Locate the cell with the specified text and output its (x, y) center coordinate. 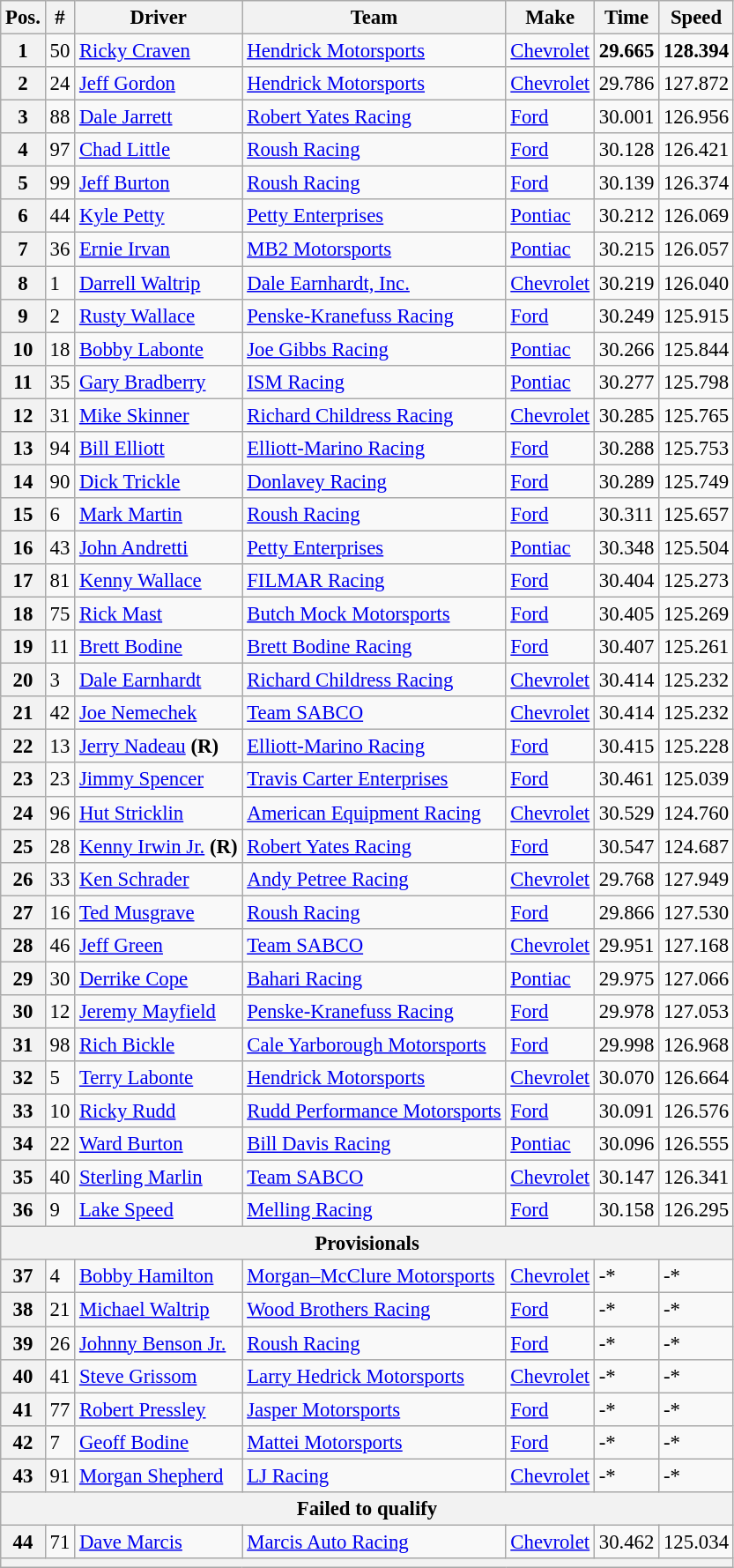
Bahari Racing (374, 978)
30.288 (626, 449)
Ernie Irvan (159, 249)
124.687 (696, 846)
Kenny Irwin Jr. (R) (159, 846)
125.039 (696, 780)
32 (23, 1078)
91 (60, 1475)
30.212 (626, 216)
Driver (159, 18)
Dave Marcis (159, 1542)
30.289 (626, 481)
Brett Bodine (159, 647)
29.786 (626, 84)
LJ Racing (374, 1475)
30.529 (626, 813)
Steve Grissom (159, 1376)
30.266 (626, 349)
Jerry Nadeau (R) (159, 747)
126.057 (696, 249)
15 (23, 515)
30.311 (626, 515)
Ricky Rudd (159, 1111)
37 (23, 1277)
Melling Racing (374, 1210)
29.665 (626, 51)
Morgan–McClure Motorsports (374, 1277)
71 (60, 1542)
34 (23, 1144)
FILMAR Racing (374, 581)
126.421 (696, 150)
Failed to qualify (367, 1509)
Bill Davis Racing (374, 1144)
Jeff Green (159, 946)
30.462 (626, 1542)
94 (60, 449)
96 (60, 813)
Donlavey Racing (374, 481)
30.405 (626, 614)
Mattei Motorsports (374, 1442)
77 (60, 1409)
MB2 Motorsports (374, 249)
30.461 (626, 780)
125.034 (696, 1542)
30.139 (626, 183)
Michael Waltrip (159, 1310)
Team (374, 18)
46 (60, 946)
126.664 (696, 1078)
30.415 (626, 747)
126.968 (696, 1044)
125.261 (696, 647)
Mark Martin (159, 515)
Gary Bradberry (159, 382)
127.872 (696, 84)
126.576 (696, 1111)
Ricky Craven (159, 51)
Mike Skinner (159, 415)
Geoff Bodine (159, 1442)
124.760 (696, 813)
126.040 (696, 283)
30.404 (626, 581)
Hut Stricklin (159, 813)
125.753 (696, 449)
30.158 (626, 1210)
Chad Little (159, 150)
29.998 (626, 1044)
126.555 (696, 1144)
Brett Bodine Racing (374, 647)
Robert Pressley (159, 1409)
19 (23, 647)
30.348 (626, 547)
30.219 (626, 283)
128.394 (696, 51)
98 (60, 1044)
Dale Earnhardt (159, 680)
Ward Burton (159, 1144)
75 (60, 614)
Jimmy Spencer (159, 780)
Dale Earnhardt, Inc. (374, 283)
97 (60, 150)
Johnny Benson Jr. (159, 1343)
Butch Mock Motorsports (374, 614)
30.096 (626, 1144)
John Andretti (159, 547)
50 (60, 51)
Wood Brothers Racing (374, 1310)
Kenny Wallace (159, 581)
126.341 (696, 1178)
126.956 (696, 117)
90 (60, 481)
20 (23, 680)
127.530 (696, 912)
14 (23, 481)
Ted Musgrave (159, 912)
Cale Yarborough Motorsports (374, 1044)
30.249 (626, 316)
30.215 (626, 249)
# (60, 18)
29.768 (626, 879)
Jeremy Mayfield (159, 1012)
30.001 (626, 117)
Marcis Auto Racing (374, 1542)
30.070 (626, 1078)
125.269 (696, 614)
126.295 (696, 1210)
Time (626, 18)
30.128 (626, 150)
Joe Nemechek (159, 713)
125.504 (696, 547)
125.915 (696, 316)
125.798 (696, 382)
Lake Speed (159, 1210)
Pos. (23, 18)
Rusty Wallace (159, 316)
29.866 (626, 912)
8 (23, 283)
127.066 (696, 978)
127.949 (696, 879)
Larry Hedrick Motorsports (374, 1376)
30.091 (626, 1111)
ISM Racing (374, 382)
38 (23, 1310)
127.168 (696, 946)
30.277 (626, 382)
Sterling Marlin (159, 1178)
Dick Trickle (159, 481)
25 (23, 846)
Travis Carter Enterprises (374, 780)
17 (23, 581)
29 (23, 978)
125.749 (696, 481)
Bobby Hamilton (159, 1277)
29.951 (626, 946)
Ken Schrader (159, 879)
99 (60, 183)
39 (23, 1343)
Make (550, 18)
127.053 (696, 1012)
126.374 (696, 183)
Derrike Cope (159, 978)
Dale Jarrett (159, 117)
Speed (696, 18)
29.978 (626, 1012)
88 (60, 117)
126.069 (696, 216)
30.547 (626, 846)
Morgan Shepherd (159, 1475)
125.765 (696, 415)
Rudd Performance Motorsports (374, 1111)
29.975 (626, 978)
Terry Labonte (159, 1078)
Rich Bickle (159, 1044)
Jeff Gordon (159, 84)
Andy Petree Racing (374, 879)
125.657 (696, 515)
Bill Elliott (159, 449)
American Equipment Racing (374, 813)
125.273 (696, 581)
Kyle Petty (159, 216)
Bobby Labonte (159, 349)
Rick Mast (159, 614)
27 (23, 912)
Joe Gibbs Racing (374, 349)
81 (60, 581)
30.285 (626, 415)
125.844 (696, 349)
Jasper Motorsports (374, 1409)
Jeff Burton (159, 183)
125.228 (696, 747)
30.407 (626, 647)
Provisionals (367, 1244)
30.147 (626, 1178)
Darrell Waltrip (159, 283)
